Extract the (X, Y) coordinate from the center of the cell holding the provided text.  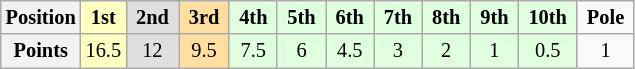
16.5 (104, 51)
4.5 (350, 51)
0.5 (547, 51)
3rd (204, 17)
6th (350, 17)
7th (398, 17)
2nd (152, 17)
7.5 (253, 51)
1st (104, 17)
12 (152, 51)
9.5 (204, 51)
2 (446, 51)
4th (253, 17)
5th (301, 17)
6 (301, 51)
Position (41, 17)
Points (41, 51)
3 (398, 51)
8th (446, 17)
9th (494, 17)
Pole (606, 17)
10th (547, 17)
